Pinpoint the cell where the given text exists, returning its (x, y) midpoint coordinate. 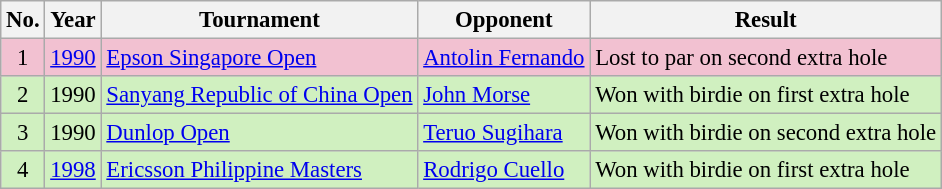
Teruo Sugihara (504, 133)
4 (23, 170)
John Morse (504, 95)
Rodrigo Cuello (504, 170)
Result (766, 20)
Ericsson Philippine Masters (260, 170)
No. (23, 20)
Dunlop Open (260, 133)
Won with birdie on second extra hole (766, 133)
Antolin Fernando (504, 58)
Tournament (260, 20)
1 (23, 58)
Sanyang Republic of China Open (260, 95)
3 (23, 133)
Lost to par on second extra hole (766, 58)
2 (23, 95)
Opponent (504, 20)
Year (73, 20)
1998 (73, 170)
Epson Singapore Open (260, 58)
